Return (x, y) of the center of cell containing provided text 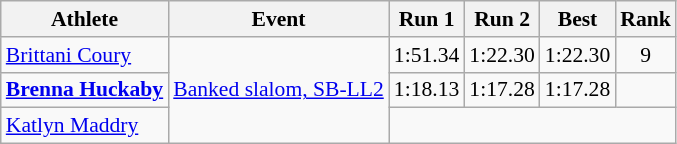
Athlete (84, 19)
1:18.13 (426, 90)
Katlyn Maddry (84, 126)
Banked slalom, SB-LL2 (278, 90)
Event (278, 19)
9 (646, 55)
Brenna Huckaby (84, 90)
Brittani Coury (84, 55)
Best (578, 19)
Run 2 (502, 19)
Run 1 (426, 19)
Rank (646, 19)
1:51.34 (426, 55)
